Identify which cell holds the provided text, then report its [x, y] central coordinate. 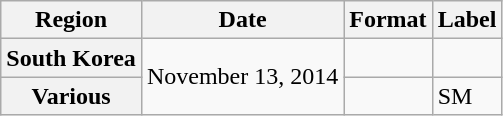
South Korea [72, 58]
Date [242, 20]
Label [467, 20]
November 13, 2014 [242, 77]
Various [72, 96]
SM [467, 96]
Format [388, 20]
Region [72, 20]
